Capture the cell that displays the provided text and extract its [X, Y] central coordinate. 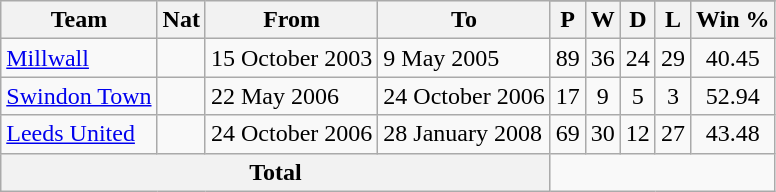
30 [602, 134]
P [568, 20]
Leeds United [79, 134]
Millwall [79, 58]
Swindon Town [79, 96]
89 [568, 58]
22 May 2006 [291, 96]
69 [568, 134]
24 [638, 58]
D [638, 20]
36 [602, 58]
L [672, 20]
27 [672, 134]
Team [79, 20]
From [291, 20]
52.94 [732, 96]
Win % [732, 20]
To [464, 20]
12 [638, 134]
9 May 2005 [464, 58]
Total [276, 172]
40.45 [732, 58]
29 [672, 58]
W [602, 20]
43.48 [732, 134]
17 [568, 96]
5 [638, 96]
28 January 2008 [464, 134]
3 [672, 96]
9 [602, 96]
Nat [181, 20]
15 October 2003 [291, 58]
